Pinpoint the cell where the given text exists, returning its [x, y] midpoint coordinate. 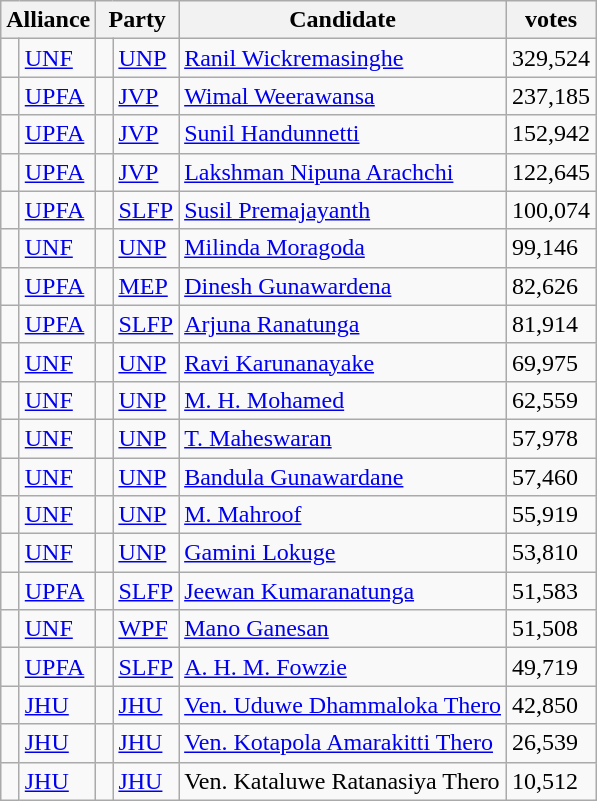
152,942 [552, 134]
69,975 [552, 362]
Sunil Handunnetti [343, 134]
Ven. Uduwe Dhammaloka Thero [343, 705]
Ravi Karunanayake [343, 362]
Ven. Kataluwe Ratanasiya Thero [343, 781]
Ranil Wickremasinghe [343, 58]
53,810 [552, 553]
10,512 [552, 781]
57,460 [552, 477]
237,185 [552, 96]
99,146 [552, 248]
57,978 [552, 438]
Arjuna Ranatunga [343, 324]
Ven. Kotapola Amarakitti Thero [343, 743]
Party [138, 20]
62,559 [552, 400]
42,850 [552, 705]
M. H. Mohamed [343, 400]
Milinda Moragoda [343, 248]
26,539 [552, 743]
A. H. M. Fowzie [343, 667]
T. Maheswaran [343, 438]
Dinesh Gunawardena [343, 286]
WPF [146, 629]
55,919 [552, 515]
51,508 [552, 629]
49,719 [552, 667]
Alliance [48, 20]
82,626 [552, 286]
81,914 [552, 324]
Lakshman Nipuna Arachchi [343, 172]
100,074 [552, 210]
Mano Ganesan [343, 629]
votes [552, 20]
M. Mahroof [343, 515]
Jeewan Kumaranatunga [343, 591]
Bandula Gunawardane [343, 477]
329,524 [552, 58]
Wimal Weerawansa [343, 96]
122,645 [552, 172]
MEP [146, 286]
51,583 [552, 591]
Gamini Lokuge [343, 553]
Candidate [343, 20]
Susil Premajayanth [343, 210]
